Detect which cell encompasses the target text, then output its [x, y] center coordinate. 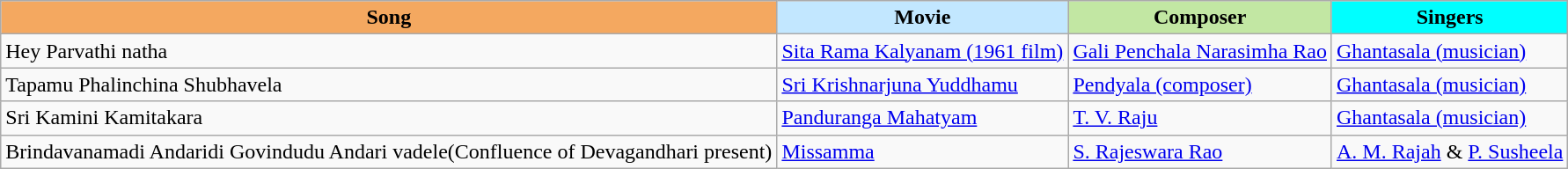
Gali Penchala Narasimha Rao [1200, 51]
Tapamu Phalinchina Shubhavela [389, 84]
Hey Parvathi natha [389, 51]
S. Rajeswara Rao [1200, 151]
Composer [1200, 18]
Sri Krishnarjuna Yuddhamu [922, 84]
Panduranga Mahatyam [922, 118]
Pendyala (composer) [1200, 84]
Brindavanamadi Andaridi Govindudu Andari vadele(Confluence of Devagandhari present) [389, 151]
A. M. Rajah & P. Susheela [1449, 151]
Sita Rama Kalyanam (1961 film) [922, 51]
Song [389, 18]
Missamma [922, 151]
Singers [1449, 18]
Sri Kamini Kamitakara [389, 118]
Movie [922, 18]
T. V. Raju [1200, 118]
